Find where the given text appears and provide that cell's center as (X, Y) coordinate. 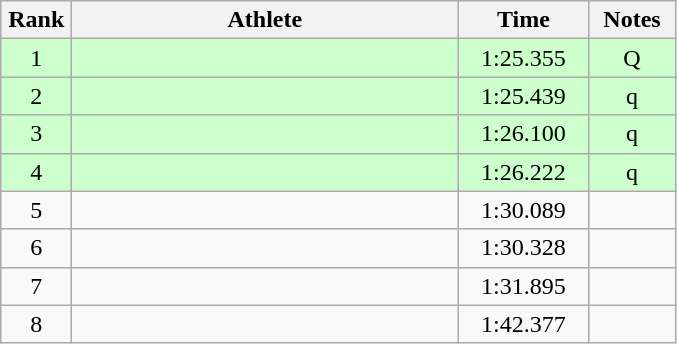
6 (36, 248)
2 (36, 96)
Q (632, 58)
Athlete (265, 20)
1:31.895 (524, 286)
4 (36, 172)
1:26.222 (524, 172)
1:25.439 (524, 96)
1:30.089 (524, 210)
Notes (632, 20)
1:42.377 (524, 324)
8 (36, 324)
5 (36, 210)
Time (524, 20)
1 (36, 58)
1:25.355 (524, 58)
Rank (36, 20)
7 (36, 286)
1:26.100 (524, 134)
1:30.328 (524, 248)
3 (36, 134)
